Capture the cell that displays the provided text and extract its (x, y) central coordinate. 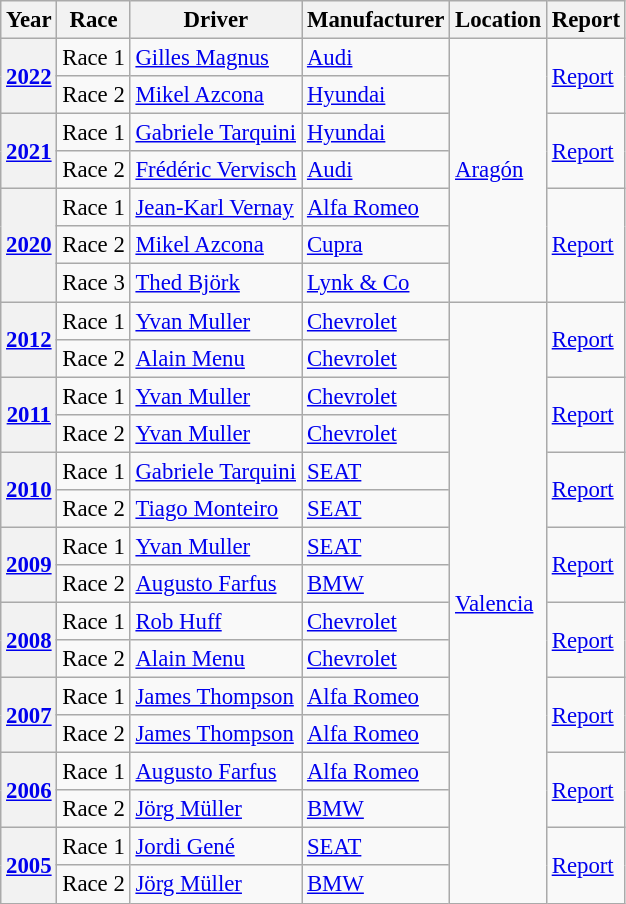
2012 (29, 340)
2020 (29, 246)
Thed Björk (216, 283)
Year (29, 20)
Valencia (498, 603)
2008 (29, 640)
Driver (216, 20)
Aragón (498, 170)
Cupra (376, 245)
Jordi Gené (216, 847)
2022 (29, 76)
2021 (29, 152)
Race 3 (94, 283)
2010 (29, 490)
Tiago Monteiro (216, 509)
Jean-Karl Vernay (216, 208)
Lynk & Co (376, 283)
2007 (29, 716)
2011 (29, 414)
Frédéric Vervisch (216, 170)
2005 (29, 866)
Manufacturer (376, 20)
Race (94, 20)
Location (498, 20)
2006 (29, 790)
Gilles Magnus (216, 58)
2009 (29, 564)
Rob Huff (216, 621)
